Identify which cell holds the provided text, then report its [X, Y] central coordinate. 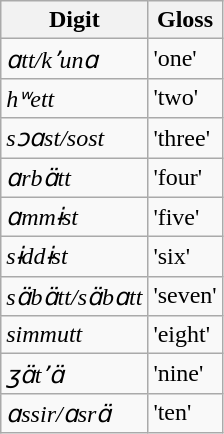
'seven' [185, 296]
ʒɑ̈tʼɑ̈ [74, 374]
'five' [185, 217]
ɑssir/ɑsrɑ̈ [74, 413]
'three' [185, 138]
ɑtt/kʼunɑ [74, 59]
sɨddɨst [74, 257]
Gloss [185, 20]
Digit [74, 20]
'eight' [185, 335]
'ten' [185, 413]
'six' [185, 257]
ɑrbɑ̈tt [74, 178]
'nine' [185, 374]
sɑ̈bɑ̈tt/sɑ̈bɑtt [74, 296]
simmutt [74, 335]
sɔɑst/sost [74, 138]
'four' [185, 178]
ɑmmɨst [74, 217]
'one' [185, 59]
'two' [185, 98]
hʷett [74, 98]
